From the cell containing the given text, extract its center point as [X, Y] coordinate. 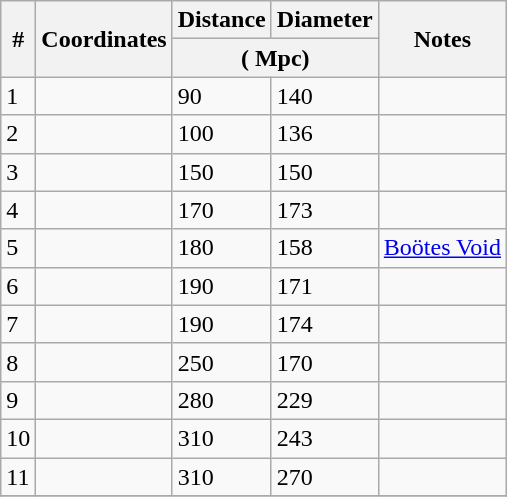
9 [18, 400]
Notes [442, 39]
Distance [222, 20]
229 [324, 400]
1 [18, 96]
8 [18, 362]
( Mpc) [275, 58]
7 [18, 324]
5 [18, 248]
136 [324, 134]
Boötes Void [442, 248]
Coordinates [104, 39]
11 [18, 477]
174 [324, 324]
100 [222, 134]
158 [324, 248]
Diameter [324, 20]
243 [324, 438]
171 [324, 286]
173 [324, 210]
2 [18, 134]
180 [222, 248]
250 [222, 362]
90 [222, 96]
140 [324, 96]
280 [222, 400]
6 [18, 286]
4 [18, 210]
3 [18, 172]
10 [18, 438]
# [18, 39]
270 [324, 477]
